Identify which cell holds the provided text, then report its [X, Y] central coordinate. 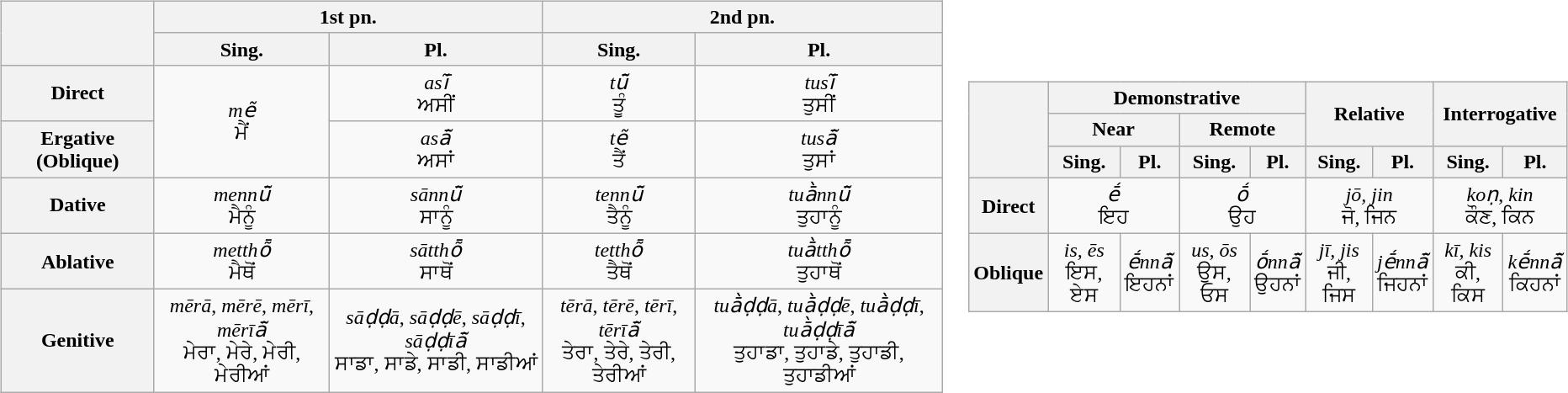
asī̃ਅਸੀਂ [436, 93]
tuā̀tthȭਤੁਹਾਥੋਂ [819, 261]
1st pn. [348, 17]
ḗਇਹ [1114, 205]
Remote [1243, 130]
Ergative (Oblique) [77, 150]
ḗnnā̃ਇਹਨਾਂ [1150, 273]
mẽਮੈਂ [241, 121]
tennū̃ਤੈਨੂੰ [618, 205]
asā̃ਅਸਾਂ [436, 150]
Relative [1369, 114]
sāḍḍā, sāḍḍē, sāḍḍī, sāḍḍīā̃ਸਾਡਾ, ਸਾਡੇ, ਸਾਡੀ, ਸਾਡੀਆਂ [436, 341]
tusā̃ਤੁਸਾਂ [819, 150]
jō, jinਜੋ, ਜਿਨ [1369, 205]
Ablative [77, 261]
Demonstrative [1178, 98]
sātthȭਸਾਥੋਂ [436, 261]
Genitive [77, 341]
tetthȭਤੈਥੋਂ [618, 261]
jḗnnā̃ਜਿਹਨਾਂ [1403, 273]
ṓਉਹ [1243, 205]
tuā̀nnū̃ਤੁਹਾਨੂੰ [819, 205]
mērā, mērē, mērī, mērīā̃ਮੇਰਾ, ਮੇਰੇ, ਮੇਰੀ, ਮੇਰੀਆਂ [241, 341]
Oblique [1009, 273]
tusī̃ਤੁਸੀਂ [819, 93]
ṓnnā̃ਉਹਨਾਂ [1279, 273]
sānnū̃ਸਾਨੂੰ [436, 205]
Near [1114, 130]
koṇ, kinਕੌਣ, ਕਿਨ [1499, 205]
Interrogative [1499, 114]
tērā, tērē, tērī, tērīā̃ਤੇਰਾ, ਤੇਰੇ, ਤੇਰੀ, ਤੇਰੀਆਂ [618, 341]
tẽਤੈਂ [618, 150]
kī, kisਕੀ, ਕਿਸ [1468, 273]
tuā̀ḍḍā, tuā̀ḍḍē, tuā̀ḍḍī, tuā̀ḍḍīā̃ਤੁਹਾਡਾ, ਤੁਹਾਡੇ, ਤੁਹਾਡੀ, ਤੁਹਾਡੀਆਂ [819, 341]
kḗnnā̃ਕਿਹਨਾਂ [1535, 273]
us, ōsਉਸ, ਓਸ [1215, 273]
mennū̃ਮੈਨੂੰ [241, 205]
tū̃ਤੂੰ [618, 93]
jī, jisਜੀ, ਜਿਸ [1339, 273]
Dative [77, 205]
2nd pn. [742, 17]
metthȭਮੈਥੋਂ [241, 261]
is, ēsਇਸ, ਏਸ [1084, 273]
